Provide the [X, Y] coordinate of the cell's center where the given text is located.  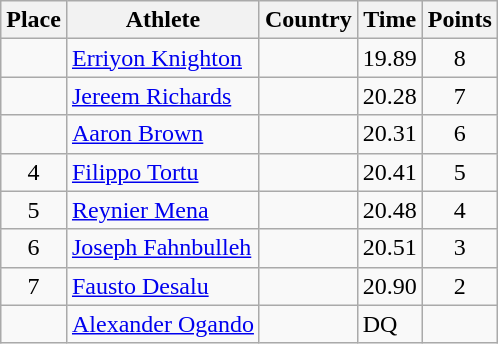
Joseph Fahnbulleh [162, 248]
20.48 [390, 210]
Country [308, 20]
Time [390, 20]
Fausto Desalu [162, 286]
Alexander Ogando [162, 324]
2 [460, 286]
3 [460, 248]
Place [34, 20]
DQ [390, 324]
20.41 [390, 172]
Points [460, 20]
Erriyon Knighton [162, 58]
Filippo Tortu [162, 172]
Aaron Brown [162, 134]
20.90 [390, 286]
19.89 [390, 58]
Athlete [162, 20]
Reynier Mena [162, 210]
20.28 [390, 96]
20.51 [390, 248]
Jereem Richards [162, 96]
8 [460, 58]
20.31 [390, 134]
